Find where the given text appears and provide that cell's center as [x, y] coordinate. 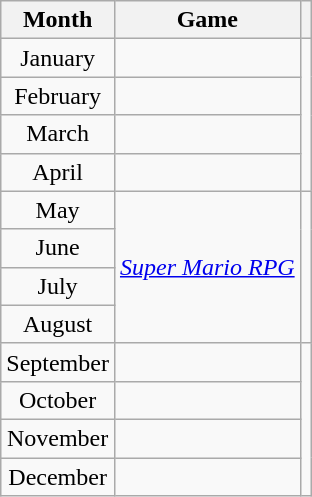
October [58, 400]
November [58, 438]
December [58, 477]
March [58, 134]
April [58, 172]
September [58, 362]
May [58, 210]
Game [207, 20]
February [58, 96]
Super Mario RPG [207, 267]
August [58, 324]
June [58, 248]
July [58, 286]
Month [58, 20]
January [58, 58]
